Extract the (X, Y) coordinate from the center of the cell holding the provided text.  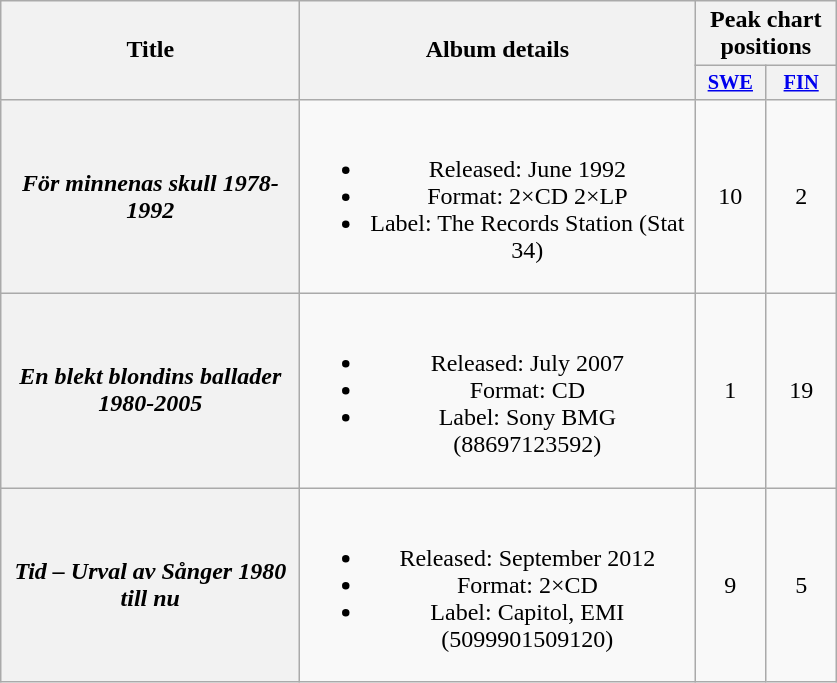
FIN (802, 83)
5 (802, 585)
2 (802, 196)
En blekt blondins ballader 1980-2005 (150, 391)
Released: July 2007Format: CDLabel: Sony BMG (88697123592) (498, 391)
10 (730, 196)
9 (730, 585)
Peak chartpositions (766, 34)
För minnenas skull 1978-1992 (150, 196)
Released: June 1992Format: 2×CD 2×LPLabel: The Records Station (Stat 34) (498, 196)
SWE (730, 83)
19 (802, 391)
1 (730, 391)
Tid – Urval av Sånger 1980 till nu (150, 585)
Released: September 2012Format: 2×CDLabel: Capitol, EMI (5099901509120) (498, 585)
Album details (498, 50)
Title (150, 50)
